Find where the given text appears and provide that cell's center as (X, Y) coordinate. 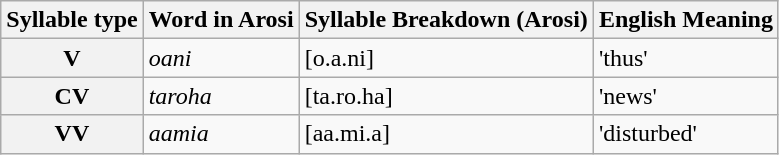
Syllable type (72, 20)
Word in Arosi (221, 20)
[ta.ro.ha] (446, 96)
taroha (221, 96)
[aa.mi.a] (446, 134)
CV (72, 96)
oani (221, 58)
'disturbed' (686, 134)
Syllable Breakdown (Arosi) (446, 20)
[o.a.ni] (446, 58)
aamia (221, 134)
English Meaning (686, 20)
'news' (686, 96)
VV (72, 134)
V (72, 58)
'thus' (686, 58)
